From the cell containing the given text, extract its center point as (x, y) coordinate. 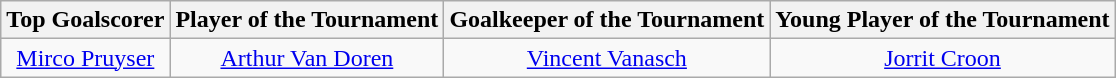
Mirco Pruyser (86, 58)
Goalkeeper of the Tournament (607, 20)
Young Player of the Tournament (942, 20)
Top Goalscorer (86, 20)
Player of the Tournament (307, 20)
Arthur Van Doren (307, 58)
Vincent Vanasch (607, 58)
Jorrit Croon (942, 58)
